Identify which cell holds the provided text, then report its (X, Y) central coordinate. 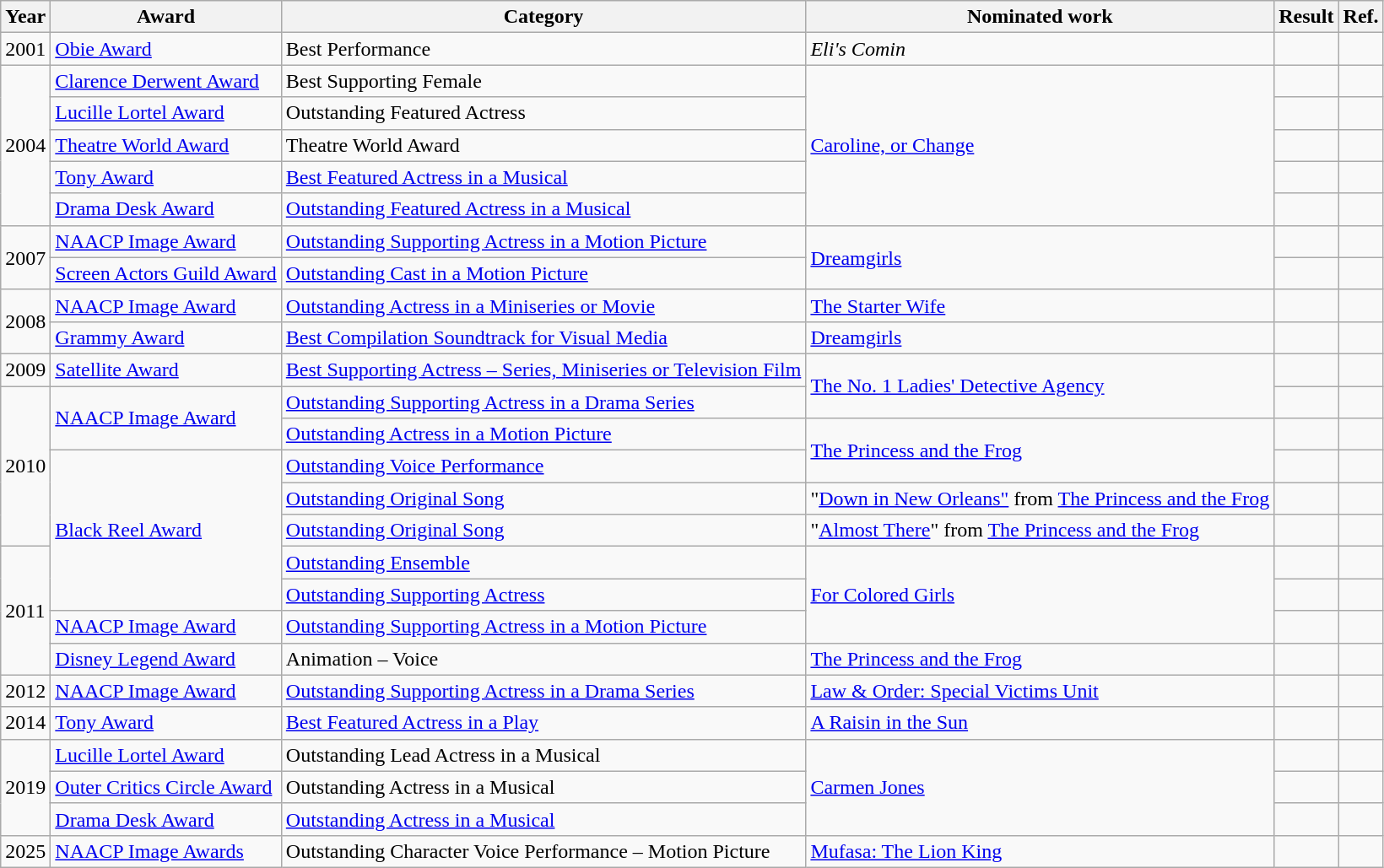
Eli's Comin (1040, 49)
Best Featured Actress in a Play (543, 723)
Best Supporting Actress – Series, Miniseries or Television Film (543, 369)
Caroline, or Change (1040, 145)
2014 (25, 723)
Outstanding Voice Performance (543, 466)
Outstanding Actress in a Motion Picture (543, 434)
Screen Actors Guild Award (165, 273)
2011 (25, 611)
Outstanding Actress in a Miniseries or Movie (543, 305)
Outstanding Supporting Actress (543, 595)
2007 (25, 257)
Black Reel Award (165, 531)
Year (25, 17)
Outstanding Featured Actress (543, 113)
The No. 1 Ladies' Detective Agency (1040, 385)
A Raisin in the Sun (1040, 723)
Mufasa: The Lion King (1040, 851)
Satellite Award (165, 369)
Law & Order: Special Victims Unit (1040, 691)
2009 (25, 369)
Outstanding Ensemble (543, 563)
Outer Critics Circle Award (165, 787)
Disney Legend Award (165, 659)
Outstanding Featured Actress in a Musical (543, 209)
"Almost There" from The Princess and the Frog (1040, 531)
Result (1306, 17)
2001 (25, 49)
Carmen Jones (1040, 787)
Grammy Award (165, 337)
Obie Award (165, 49)
Best Featured Actress in a Musical (543, 177)
2004 (25, 145)
Best Supporting Female (543, 81)
For Colored Girls (1040, 595)
Award (165, 17)
Ref. (1360, 17)
Category (543, 17)
2008 (25, 321)
"Down in New Orleans" from The Princess and the Frog (1040, 499)
Nominated work (1040, 17)
2010 (25, 466)
Outstanding Character Voice Performance – Motion Picture (543, 851)
Best Performance (543, 49)
2012 (25, 691)
NAACP Image Awards (165, 851)
Best Compilation Soundtrack for Visual Media (543, 337)
Animation – Voice (543, 659)
2025 (25, 851)
Clarence Derwent Award (165, 81)
Outstanding Lead Actress in a Musical (543, 755)
2019 (25, 787)
Outstanding Cast in a Motion Picture (543, 273)
The Starter Wife (1040, 305)
